Find where the given text appears and provide that cell's center as (X, Y) coordinate. 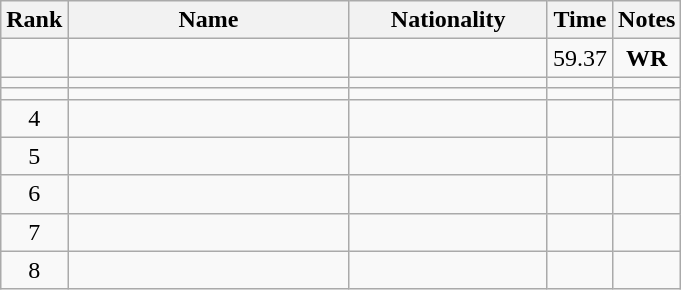
Name (208, 20)
Nationality (448, 20)
WR (647, 58)
Time (580, 20)
Rank (34, 20)
7 (34, 232)
Notes (647, 20)
6 (34, 194)
4 (34, 118)
8 (34, 270)
5 (34, 156)
59.37 (580, 58)
